Locate the cell with the specified text and output its [x, y] center coordinate. 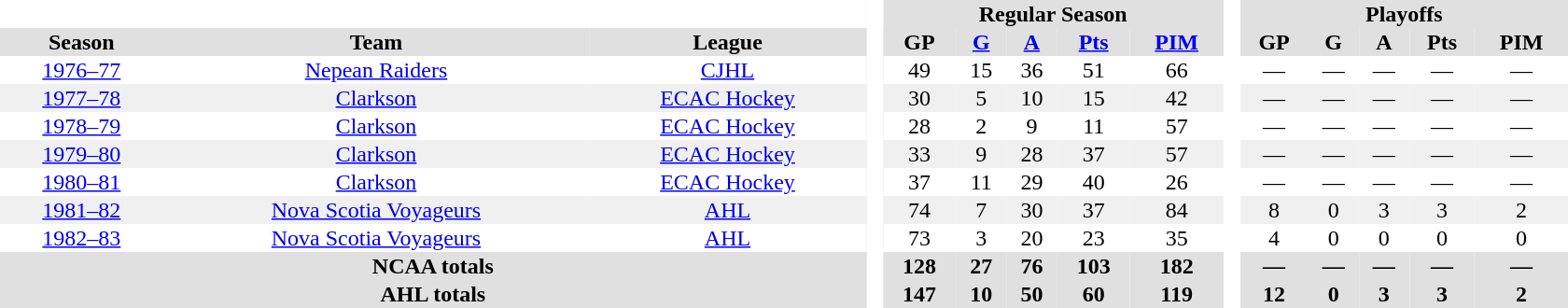
CJHL [727, 70]
26 [1177, 182]
Season [82, 42]
12 [1275, 294]
Team [377, 42]
182 [1177, 266]
7 [981, 210]
49 [919, 70]
5 [981, 98]
27 [981, 266]
84 [1177, 210]
74 [919, 210]
42 [1177, 98]
Nepean Raiders [377, 70]
1977–78 [82, 98]
8 [1275, 210]
60 [1094, 294]
66 [1177, 70]
147 [919, 294]
50 [1031, 294]
128 [919, 266]
1982–83 [82, 238]
1979–80 [82, 154]
AHL totals [433, 294]
29 [1031, 182]
33 [919, 154]
76 [1031, 266]
23 [1094, 238]
51 [1094, 70]
1980–81 [82, 182]
1978–79 [82, 126]
103 [1094, 266]
20 [1031, 238]
Regular Season [1053, 14]
Playoffs [1404, 14]
36 [1031, 70]
1976–77 [82, 70]
40 [1094, 182]
35 [1177, 238]
NCAA totals [433, 266]
League [727, 42]
4 [1275, 238]
119 [1177, 294]
1981–82 [82, 210]
73 [919, 238]
